Return the [x, y] coordinate for the center point of the cell that contains the specified text.  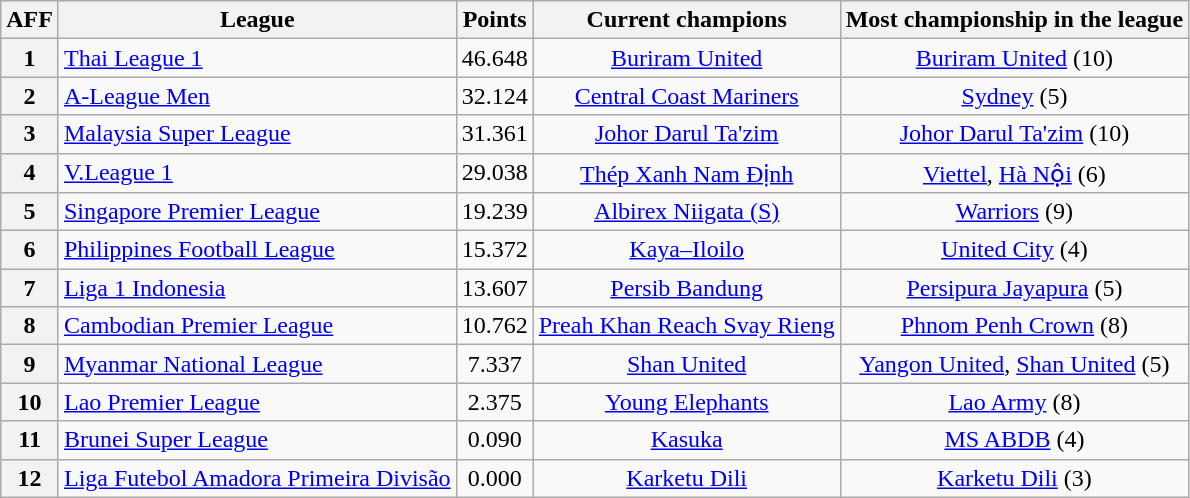
Phnom Penh Crown (8) [1014, 326]
Myanmar National League [257, 364]
Thai League 1 [257, 58]
2.375 [494, 402]
Lao Army (8) [1014, 402]
19.239 [494, 212]
7.337 [494, 364]
10.762 [494, 326]
Cambodian Premier League [257, 326]
Persipura Jayapura (5) [1014, 288]
Sydney (5) [1014, 96]
32.124 [494, 96]
Johor Darul Ta'zim [686, 134]
Persib Bandung [686, 288]
46.648 [494, 58]
V.League 1 [257, 173]
6 [30, 250]
Yangon United, Shan United (5) [1014, 364]
Kaya–Iloilo [686, 250]
Points [494, 20]
Buriram United (10) [1014, 58]
Karketu Dili (3) [1014, 478]
Viettel, Hà Nội (6) [1014, 173]
Liga 1 Indonesia [257, 288]
7 [30, 288]
Young Elephants [686, 402]
31.361 [494, 134]
13.607 [494, 288]
Karketu Dili [686, 478]
1 [30, 58]
12 [30, 478]
MS ABDB (4) [1014, 440]
Philippines Football League [257, 250]
Shan United [686, 364]
11 [30, 440]
2 [30, 96]
Thép Xanh Nam Định [686, 173]
Most championship in the league [1014, 20]
Current champions [686, 20]
United City (4) [1014, 250]
Central Coast Mariners [686, 96]
Brunei Super League [257, 440]
League [257, 20]
Preah Khan Reach Svay Rieng [686, 326]
Lao Premier League [257, 402]
Singapore Premier League [257, 212]
Albirex Niigata (S) [686, 212]
Johor Darul Ta'zim (10) [1014, 134]
4 [30, 173]
AFF [30, 20]
29.038 [494, 173]
A-League Men [257, 96]
10 [30, 402]
9 [30, 364]
Kasuka [686, 440]
0.090 [494, 440]
8 [30, 326]
Buriram United [686, 58]
3 [30, 134]
Warriors (9) [1014, 212]
Malaysia Super League [257, 134]
15.372 [494, 250]
5 [30, 212]
0.000 [494, 478]
Liga Futebol Amadora Primeira Divisão [257, 478]
